Extract the (x, y) coordinate from the center of the cell holding the provided text.  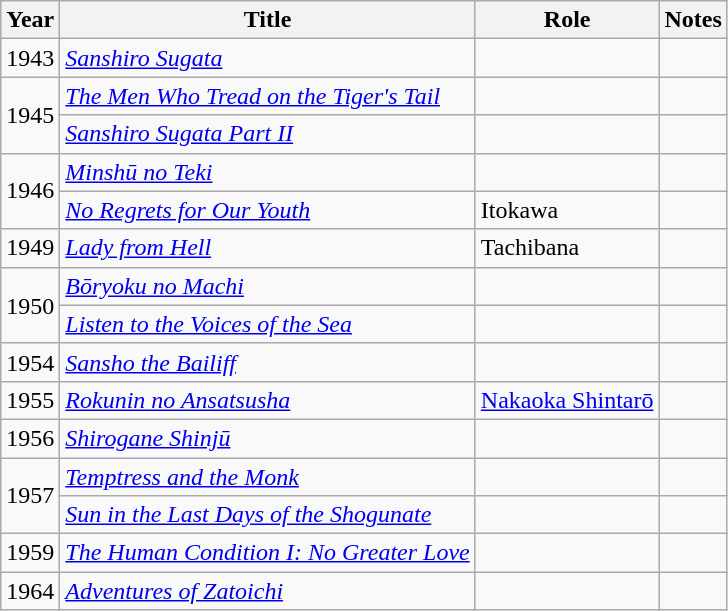
Tachibana (567, 248)
Title (268, 20)
1956 (30, 438)
Shirogane Shinjū (268, 438)
Sun in the Last Days of the Shogunate (268, 515)
Rokunin no Ansatsusha (268, 400)
1959 (30, 553)
Sansho the Bailiff (268, 362)
Year (30, 20)
1954 (30, 362)
1957 (30, 496)
1949 (30, 248)
Sanshiro Sugata Part II (268, 134)
1964 (30, 591)
1945 (30, 115)
The Human Condition I: No Greater Love (268, 553)
Adventures of Zatoichi (268, 591)
1950 (30, 305)
Temptress and the Monk (268, 477)
Role (567, 20)
Nakaoka Shintarō (567, 400)
1955 (30, 400)
1943 (30, 58)
Itokawa (567, 210)
Minshū no Teki (268, 172)
Sanshiro Sugata (268, 58)
Lady from Hell (268, 248)
Bōryoku no Machi (268, 286)
1946 (30, 191)
The Men Who Tread on the Tiger's Tail (268, 96)
No Regrets for Our Youth (268, 210)
Notes (693, 20)
Listen to the Voices of the Sea (268, 324)
